From the cell containing the given text, extract its center point as (x, y) coordinate. 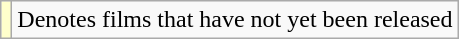
Denotes films that have not yet been released (235, 20)
